Output the [x, y] coordinate of the center of the cell containing the given text.  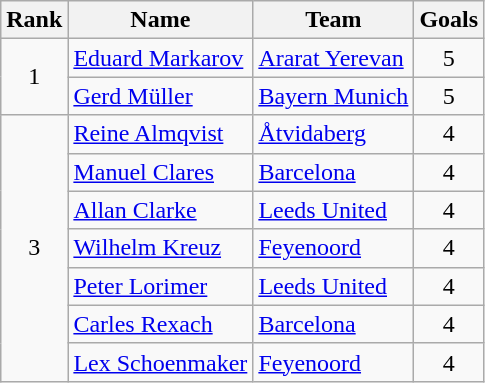
Allan Clarke [160, 210]
Bayern Munich [334, 96]
Gerd Müller [160, 96]
Åtvidaberg [334, 134]
Name [160, 20]
Lex Schoenmaker [160, 362]
Team [334, 20]
Wilhelm Kreuz [160, 248]
Ararat Yerevan [334, 58]
Peter Lorimer [160, 286]
Reine Almqvist [160, 134]
Rank [34, 20]
Manuel Clares [160, 172]
Carles Rexach [160, 324]
3 [34, 248]
1 [34, 77]
Eduard Markarov [160, 58]
Goals [449, 20]
